Locate the cell with the specified text and output its [x, y] center coordinate. 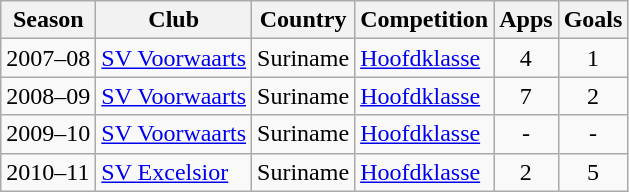
2009–10 [48, 134]
1 [593, 58]
Country [304, 20]
2007–08 [48, 58]
Club [174, 20]
SV Excelsior [174, 172]
7 [526, 96]
Season [48, 20]
2010–11 [48, 172]
4 [526, 58]
2008–09 [48, 96]
Apps [526, 20]
5 [593, 172]
Goals [593, 20]
Competition [424, 20]
